Search for the cell housing the specified text and yield its (x, y) center coordinate. 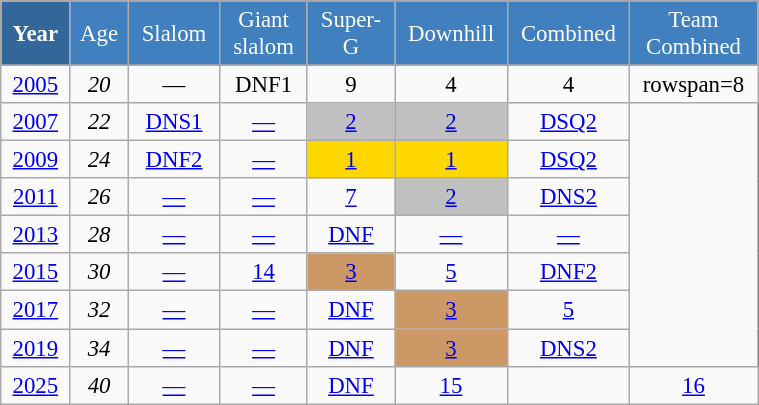
32 (99, 310)
24 (99, 160)
2011 (36, 197)
9 (350, 85)
2013 (36, 235)
34 (99, 348)
14 (264, 273)
2025 (36, 385)
Super-G (350, 34)
DNF1 (264, 85)
2017 (36, 310)
DNS1 (174, 122)
rowspan=8 (693, 85)
22 (99, 122)
20 (99, 85)
26 (99, 197)
Age (99, 34)
15 (452, 385)
Combined (568, 34)
Slalom (174, 34)
7 (350, 197)
40 (99, 385)
Giantslalom (264, 34)
Team Combined (693, 34)
2019 (36, 348)
30 (99, 273)
16 (693, 385)
Year (36, 34)
2007 (36, 122)
Downhill (452, 34)
2009 (36, 160)
2015 (36, 273)
2005 (36, 85)
28 (99, 235)
